From the cell containing the given text, extract its center point as (x, y) coordinate. 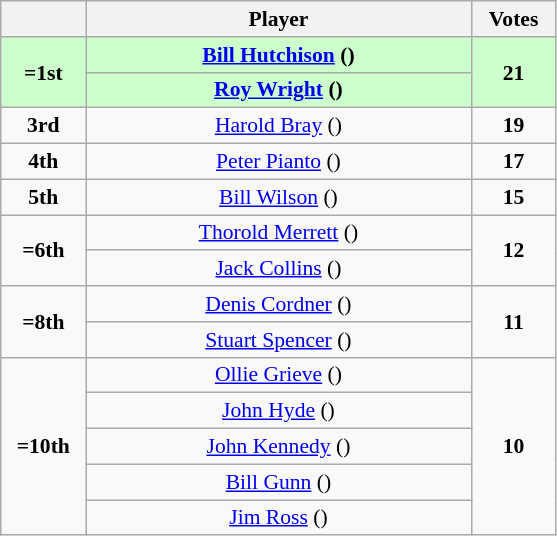
=8th (44, 322)
Harold Bray () (278, 126)
=10th (44, 446)
Bill Wilson () (278, 197)
3rd (44, 126)
5th (44, 197)
11 (514, 322)
21 (514, 72)
John Hyde () (278, 411)
Stuart Spencer () (278, 340)
Bill Hutchison () (278, 55)
=1st (44, 72)
12 (514, 250)
Denis Cordner () (278, 304)
15 (514, 197)
Thorold Merrett () (278, 233)
Jim Ross () (278, 518)
Jack Collins () (278, 269)
17 (514, 162)
Bill Gunn () (278, 482)
10 (514, 446)
4th (44, 162)
Player (278, 19)
Peter Pianto () (278, 162)
19 (514, 126)
Votes (514, 19)
Roy Wright () (278, 90)
=6th (44, 250)
John Kennedy () (278, 447)
Ollie Grieve () (278, 375)
